Search for the cell housing the specified text and yield its [x, y] center coordinate. 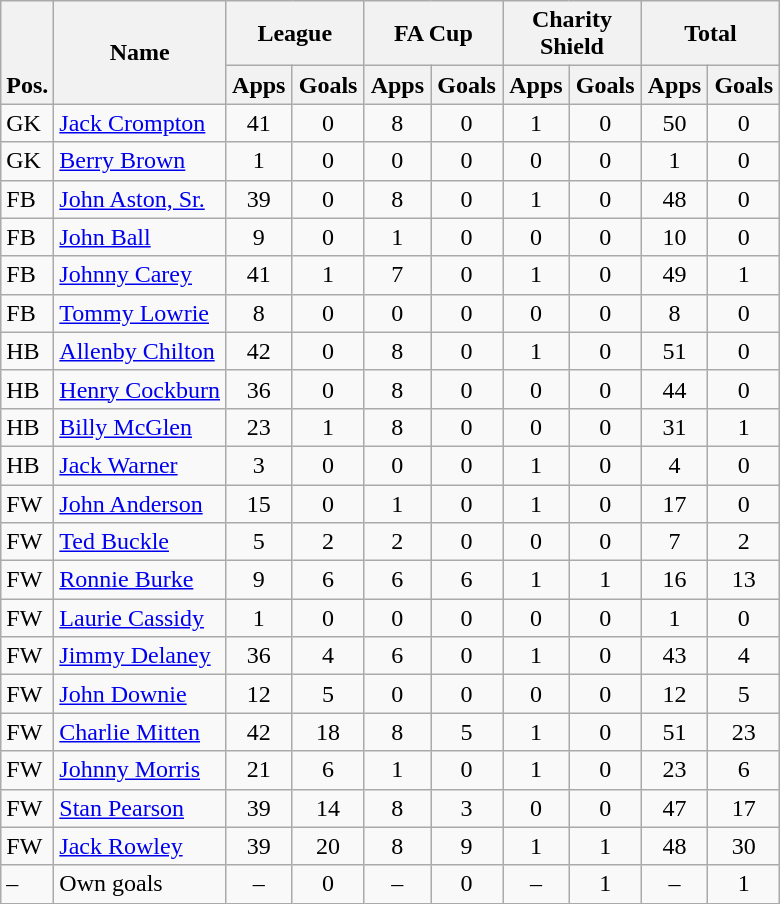
Total [710, 34]
30 [744, 846]
FA Cup [434, 34]
21 [260, 770]
John Anderson [140, 503]
Tommy Lowrie [140, 313]
Jack Warner [140, 465]
13 [744, 580]
Johnny Carey [140, 275]
Ronnie Burke [140, 580]
49 [674, 275]
15 [260, 503]
John Downie [140, 694]
Jimmy Delaney [140, 656]
14 [328, 808]
Ted Buckle [140, 542]
Henry Cockburn [140, 389]
31 [674, 427]
16 [674, 580]
John Ball [140, 237]
Own goals [140, 884]
18 [328, 732]
43 [674, 656]
John Aston, Sr. [140, 199]
Charlie Mitten [140, 732]
Stan Pearson [140, 808]
Berry Brown [140, 161]
Charity Shield [572, 34]
Jack Crompton [140, 123]
20 [328, 846]
Billy McGlen [140, 427]
Allenby Chilton [140, 351]
10 [674, 237]
Johnny Morris [140, 770]
50 [674, 123]
League [296, 34]
44 [674, 389]
Laurie Cassidy [140, 618]
Pos. [28, 52]
Name [140, 52]
47 [674, 808]
Jack Rowley [140, 846]
